Determine the [X, Y] coordinate at the center of the cell enclosing the given text.  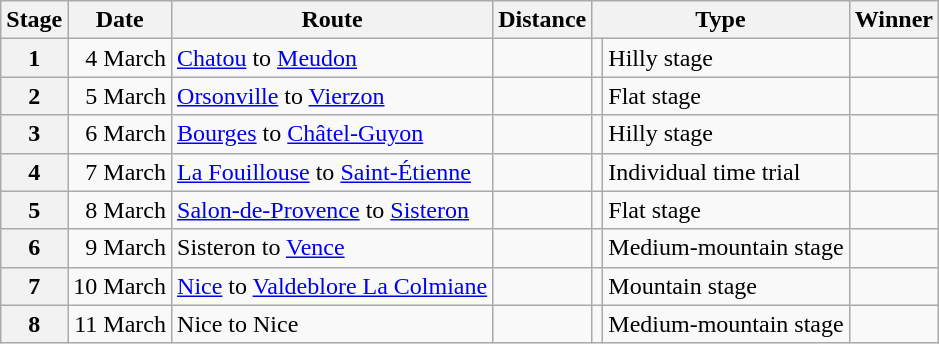
6 March [120, 134]
Date [120, 20]
11 March [120, 324]
7 [34, 286]
5 [34, 210]
Winner [894, 20]
3 [34, 134]
8 March [120, 210]
8 [34, 324]
Sisteron to Vence [332, 248]
Salon-de-Provence to Sisteron [332, 210]
Nice to Valdeblore La Colmiane [332, 286]
Nice to Nice [332, 324]
4 [34, 172]
Type [720, 20]
Distance [542, 20]
Individual time trial [726, 172]
Bourges to Châtel-Guyon [332, 134]
9 March [120, 248]
4 March [120, 58]
Orsonville to Vierzon [332, 96]
Mountain stage [726, 286]
La Fouillouse to Saint-Étienne [332, 172]
2 [34, 96]
6 [34, 248]
Chatou to Meudon [332, 58]
Route [332, 20]
10 March [120, 286]
1 [34, 58]
Stage [34, 20]
7 March [120, 172]
5 March [120, 96]
